Find where the given text appears and provide that cell's center as (X, Y) coordinate. 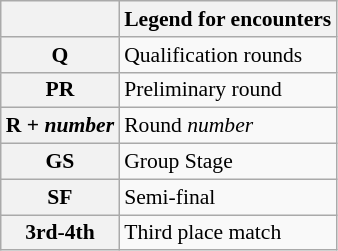
PR (60, 90)
Third place match (228, 233)
Legend for encounters (228, 19)
SF (60, 197)
3rd-4th (60, 233)
R + number (60, 126)
Q (60, 55)
Qualification rounds (228, 55)
Group Stage (228, 162)
GS (60, 162)
Preliminary round (228, 90)
Round number (228, 126)
Semi-final (228, 197)
